Return (X, Y) of the center of cell containing provided text 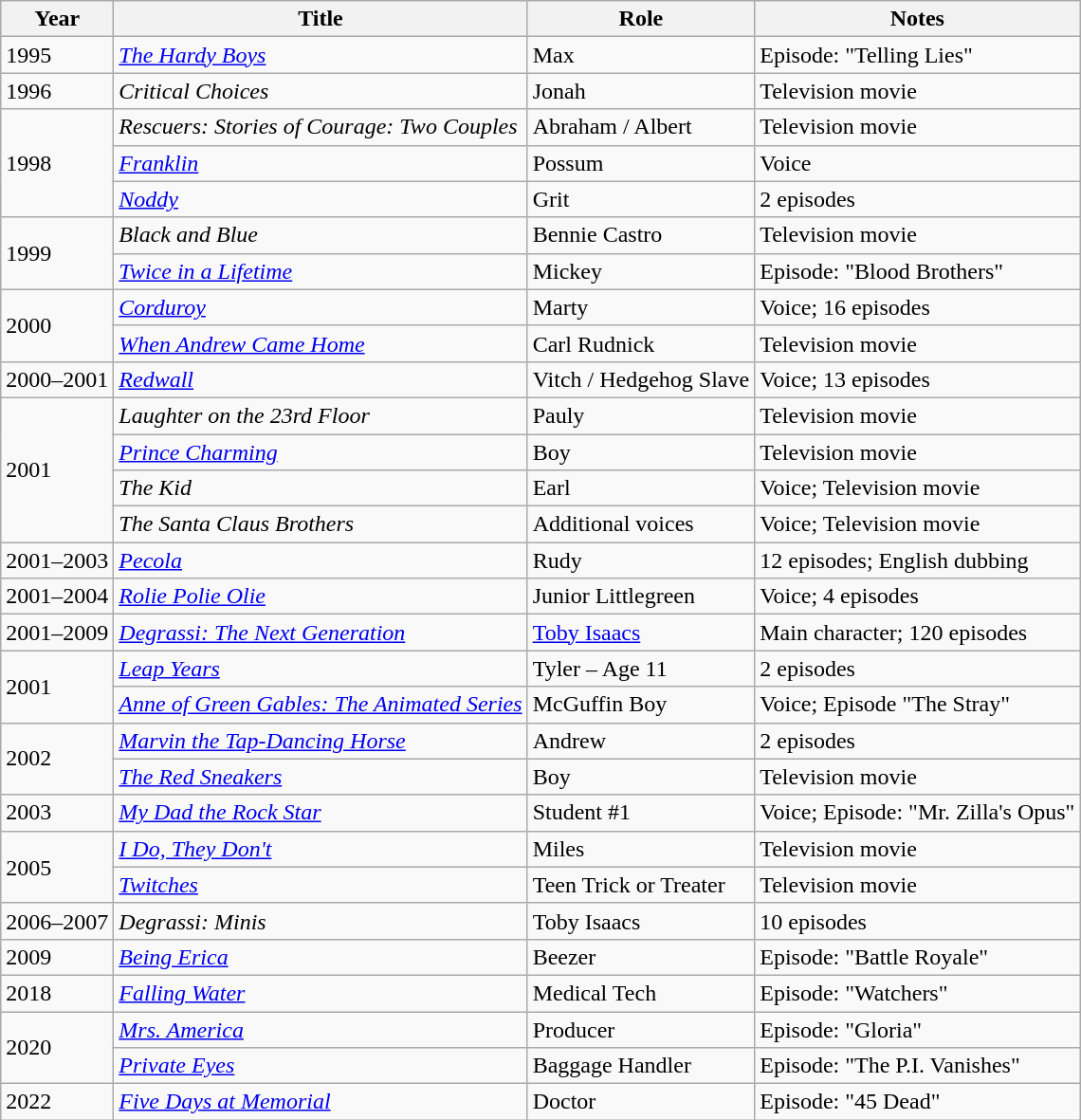
Episode: "Telling Lies" (918, 55)
Carl Rudnick (641, 343)
Episode: "Watchers" (918, 993)
Rolie Polie Olie (321, 597)
Mrs. America (321, 1029)
Episode: "Battle Royale" (918, 957)
Voice; 4 episodes (918, 597)
When Andrew Came Home (321, 343)
2006–2007 (57, 921)
The Kid (321, 488)
Redwall (321, 379)
Private Eyes (321, 1066)
Grit (641, 199)
I Do, They Don't (321, 849)
Corduroy (321, 307)
Additional voices (641, 524)
Jonah (641, 91)
Andrew (641, 741)
1999 (57, 253)
Max (641, 55)
1995 (57, 55)
Marvin the Tap-Dancing Horse (321, 741)
McGuffin Boy (641, 705)
2002 (57, 759)
2003 (57, 813)
Voice; 13 episodes (918, 379)
Voice; 16 episodes (918, 307)
Beezer (641, 957)
Black and Blue (321, 235)
Rescuers: Stories of Courage: Two Couples (321, 127)
The Hardy Boys (321, 55)
Episode: "Blood Brothers" (918, 271)
Twice in a Lifetime (321, 271)
10 episodes (918, 921)
Title (321, 19)
Possum (641, 163)
Mickey (641, 271)
Leap Years (321, 669)
Laughter on the 23rd Floor (321, 415)
Producer (641, 1029)
2001–2009 (57, 633)
2020 (57, 1047)
Vitch / Hedgehog Slave (641, 379)
Episode: "45 Dead" (918, 1102)
Noddy (321, 199)
2005 (57, 867)
Voice (918, 163)
Marty (641, 307)
Voice; Episode "The Stray" (918, 705)
Pauly (641, 415)
Student #1 (641, 813)
2018 (57, 993)
Abraham / Albert (641, 127)
Franklin (321, 163)
2009 (57, 957)
2022 (57, 1102)
Notes (918, 19)
Falling Water (321, 993)
Teen Trick or Treater (641, 885)
Medical Tech (641, 993)
Main character; 120 episodes (918, 633)
Bennie Castro (641, 235)
Junior Littlegreen (641, 597)
12 episodes; English dubbing (918, 560)
Anne of Green Gables: The Animated Series (321, 705)
Critical Choices (321, 91)
Degrassi: Minis (321, 921)
Voice; Episode: "Mr. Zilla's Opus" (918, 813)
2001–2003 (57, 560)
Prince Charming (321, 452)
Degrassi: The Next Generation (321, 633)
Episode: "Gloria" (918, 1029)
2000 (57, 325)
The Red Sneakers (321, 777)
Pecola (321, 560)
Rudy (641, 560)
The Santa Claus Brothers (321, 524)
2001–2004 (57, 597)
2000–2001 (57, 379)
1996 (57, 91)
1998 (57, 163)
My Dad the Rock Star (321, 813)
Doctor (641, 1102)
Miles (641, 849)
Episode: "The P.I. Vanishes" (918, 1066)
Earl (641, 488)
Year (57, 19)
Twitches (321, 885)
Tyler – Age 11 (641, 669)
Five Days at Memorial (321, 1102)
Baggage Handler (641, 1066)
Being Erica (321, 957)
Role (641, 19)
